Scan for the cell matching the given text and deliver its (X, Y) coordinate at center. 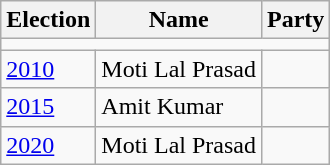
Amit Kumar (179, 107)
2020 (48, 145)
Name (179, 20)
2015 (48, 107)
Party (296, 20)
2010 (48, 69)
Election (48, 20)
